Extract the (X, Y) coordinate from the center of the cell holding the provided text.  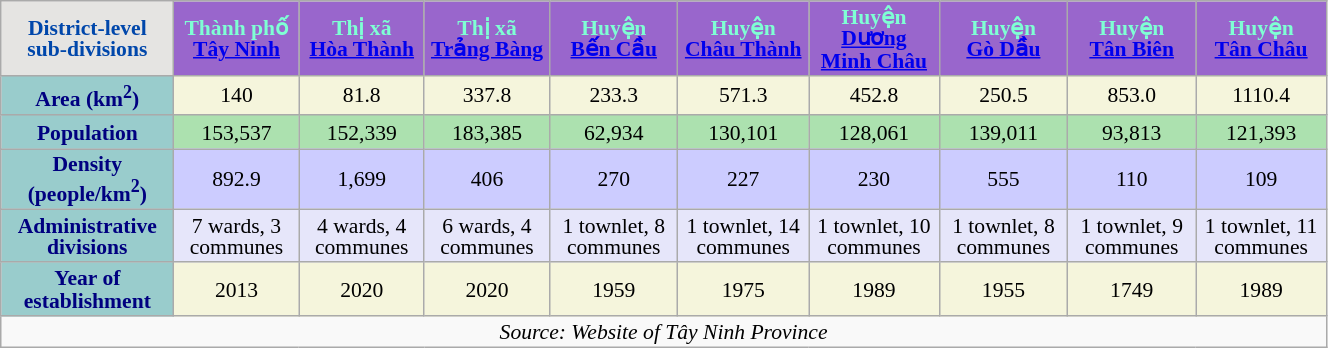
Huyện Bến Cầu (614, 38)
1975 (744, 290)
Huyện Dương Minh Châu (874, 38)
130,101 (744, 132)
1 townlet, 14 communes (744, 236)
233.3 (614, 96)
270 (614, 179)
62,934 (614, 132)
Area (km2) (88, 96)
District-level sub-divisions (88, 38)
853.0 (1132, 96)
406 (486, 179)
452.8 (874, 96)
152,339 (362, 132)
Year of establishment (88, 290)
2013 (236, 290)
230 (874, 179)
81.8 (362, 96)
Thị xã Trảng Bàng (486, 38)
140 (236, 96)
93,813 (1132, 132)
4 wards, 4 communes (362, 236)
153,537 (236, 132)
6 wards, 4 communes (486, 236)
1 townlet, 9 communes (1132, 236)
7 wards, 3 communes (236, 236)
139,011 (1003, 132)
Thành phố Tây Ninh (236, 38)
555 (1003, 179)
1 townlet, 11 communes (1262, 236)
Huyện Gò Dầu (1003, 38)
Source: Website of Tây Ninh Province (664, 332)
227 (744, 179)
250.5 (1003, 96)
337.8 (486, 96)
1959 (614, 290)
Thị xã Hòa Thành (362, 38)
Huyện Tân Biên (1132, 38)
Huyện Châu Thành (744, 38)
Huyện Tân Châu (1262, 38)
121,393 (1262, 132)
128,061 (874, 132)
Population (88, 132)
571.3 (744, 96)
109 (1262, 179)
Administrative divisions (88, 236)
183,385 (486, 132)
1749 (1132, 290)
892.9 (236, 179)
110 (1132, 179)
1 townlet, 10 communes (874, 236)
1955 (1003, 290)
Density (people/km2) (88, 179)
1,699 (362, 179)
1110.4 (1262, 96)
